Capture the cell that displays the provided text and extract its (X, Y) central coordinate. 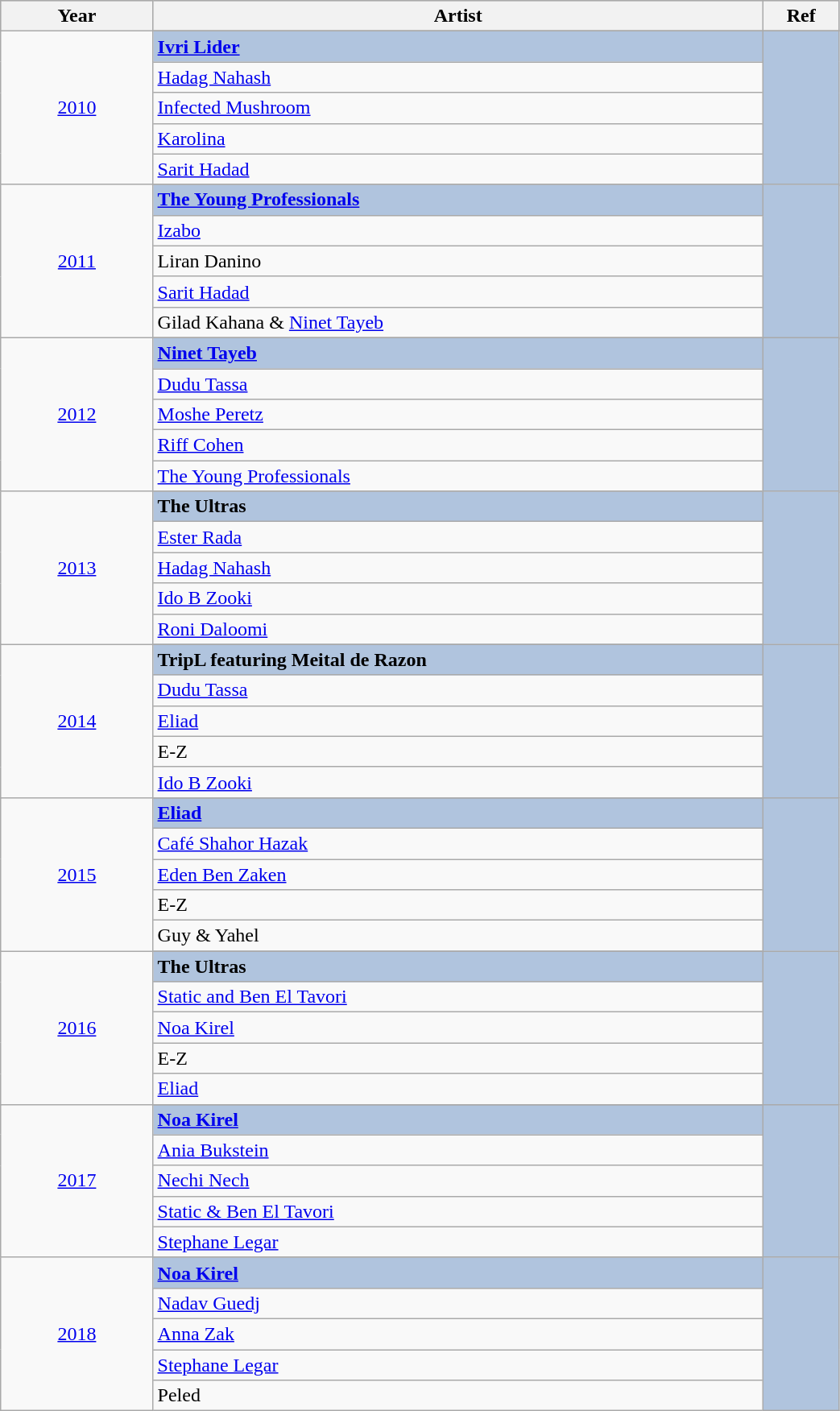
Nechi Nech (457, 1181)
2013 (77, 568)
Peled (457, 1396)
Ester Rada (457, 537)
2011 (77, 261)
Izabo (457, 230)
2016 (77, 1028)
Riff Cohen (457, 445)
Year (77, 16)
TripL featuring Meital de Razon (457, 660)
2018 (77, 1334)
Nadav Guedj (457, 1303)
Café Shahor Hazak (457, 843)
Infected Mushroom (457, 108)
2017 (77, 1181)
2015 (77, 874)
Roni Daloomi (457, 629)
Ninet Tayeb (457, 353)
Anna Zak (457, 1334)
2010 (77, 108)
Liran Danino (457, 261)
Static & Ben El Tavori (457, 1211)
2012 (77, 414)
2014 (77, 721)
Artist (457, 16)
Eden Ben Zaken (457, 874)
Karolina (457, 139)
Ref (801, 16)
Ania Bukstein (457, 1150)
Guy & Yahel (457, 936)
Ivri Lider (457, 47)
Gilad Kahana & Ninet Tayeb (457, 322)
Moshe Peretz (457, 415)
Static and Ben El Tavori (457, 997)
